Scan for the cell matching the given text and deliver its [x, y] coordinate at center. 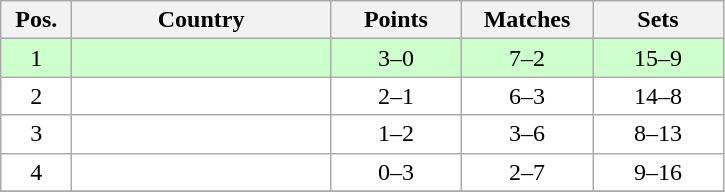
3–6 [526, 134]
Matches [526, 20]
Country [202, 20]
7–2 [526, 58]
1 [36, 58]
8–13 [658, 134]
2–7 [526, 172]
3–0 [396, 58]
15–9 [658, 58]
Pos. [36, 20]
Sets [658, 20]
9–16 [658, 172]
3 [36, 134]
4 [36, 172]
2–1 [396, 96]
14–8 [658, 96]
2 [36, 96]
0–3 [396, 172]
6–3 [526, 96]
Points [396, 20]
1–2 [396, 134]
